Pinpoint the cell where the given text exists, returning its [X, Y] midpoint coordinate. 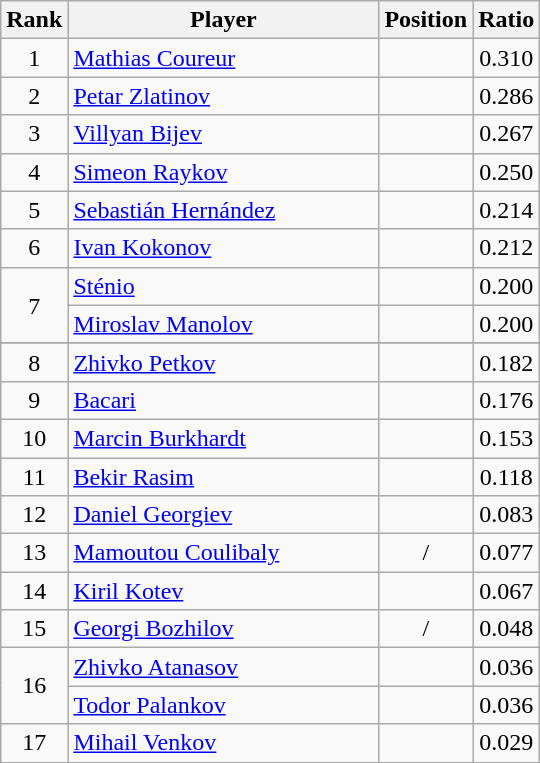
Bacari [224, 400]
Todor Palankov [224, 705]
Ratio [506, 20]
9 [34, 400]
5 [34, 210]
0.250 [506, 172]
Georgi Bozhilov [224, 629]
Mamoutou Coulibaly [224, 553]
0.212 [506, 248]
0.214 [506, 210]
Zhivko Atanasov [224, 667]
Zhivko Petkov [224, 362]
0.176 [506, 400]
Bekir Rasim [224, 477]
Simeon Raykov [224, 172]
12 [34, 515]
17 [34, 743]
8 [34, 362]
0.029 [506, 743]
0.083 [506, 515]
Villyan Bijev [224, 134]
Mathias Coureur [224, 58]
13 [34, 553]
0.286 [506, 96]
14 [34, 591]
Daniel Georgiev [224, 515]
Ivan Kokonov [224, 248]
0.267 [506, 134]
2 [34, 96]
0.118 [506, 477]
15 [34, 629]
16 [34, 686]
Player [224, 20]
3 [34, 134]
4 [34, 172]
0.310 [506, 58]
11 [34, 477]
1 [34, 58]
0.048 [506, 629]
0.067 [506, 591]
7 [34, 305]
0.153 [506, 438]
Position [426, 20]
10 [34, 438]
0.077 [506, 553]
Kiril Kotev [224, 591]
Petar Zlatinov [224, 96]
Sténio [224, 286]
0.182 [506, 362]
Sebastián Hernández [224, 210]
Marcin Burkhardt [224, 438]
Mihail Venkov [224, 743]
6 [34, 248]
Miroslav Manolov [224, 324]
Rank [34, 20]
